Pinpoint the cell where the given text exists, returning its (X, Y) midpoint coordinate. 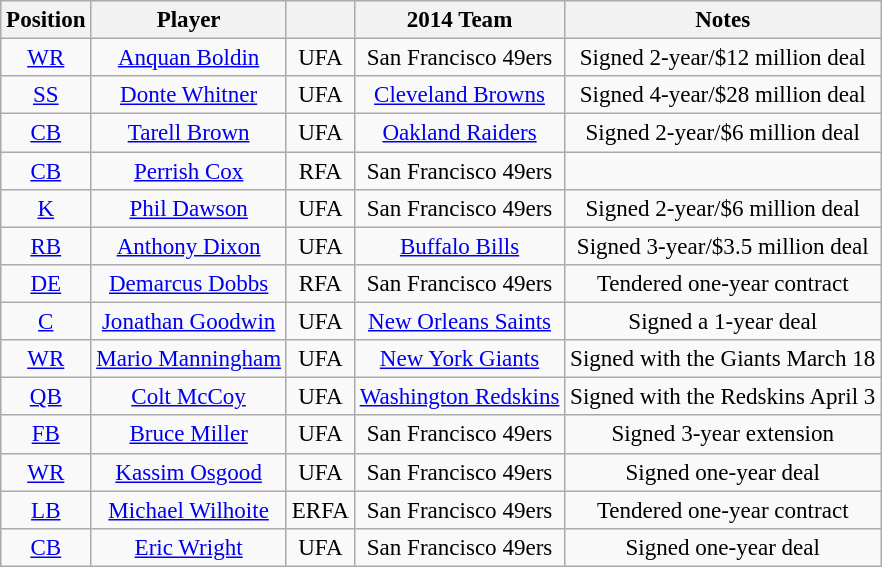
New York Giants (459, 359)
Oakland Raiders (459, 133)
Demarcus Dobbs (189, 284)
Buffalo Bills (459, 246)
ERFA (320, 510)
Perrish Cox (189, 171)
C (46, 322)
Cleveland Browns (459, 95)
Player (189, 20)
Washington Redskins (459, 397)
Signed 3-year/$3.5 million deal (723, 246)
Signed a 1-year deal (723, 322)
Eric Wright (189, 548)
RB (46, 246)
Colt McCoy (189, 397)
Notes (723, 20)
LB (46, 510)
Tarell Brown (189, 133)
New Orleans Saints (459, 322)
Mario Manningham (189, 359)
Signed with the Redskins April 3 (723, 397)
Anquan Boldin (189, 58)
Jonathan Goodwin (189, 322)
Signed 3-year extension (723, 435)
Phil Dawson (189, 209)
Position (46, 20)
Kassim Osgood (189, 472)
SS (46, 95)
Signed 2-year/$12 million deal (723, 58)
QB (46, 397)
Bruce Miller (189, 435)
Signed with the Giants March 18 (723, 359)
DE (46, 284)
Signed 4-year/$28 million deal (723, 95)
Michael Wilhoite (189, 510)
2014 Team (459, 20)
FB (46, 435)
K (46, 209)
Anthony Dixon (189, 246)
Donte Whitner (189, 95)
